Pinpoint the cell where the given text exists, returning its [X, Y] midpoint coordinate. 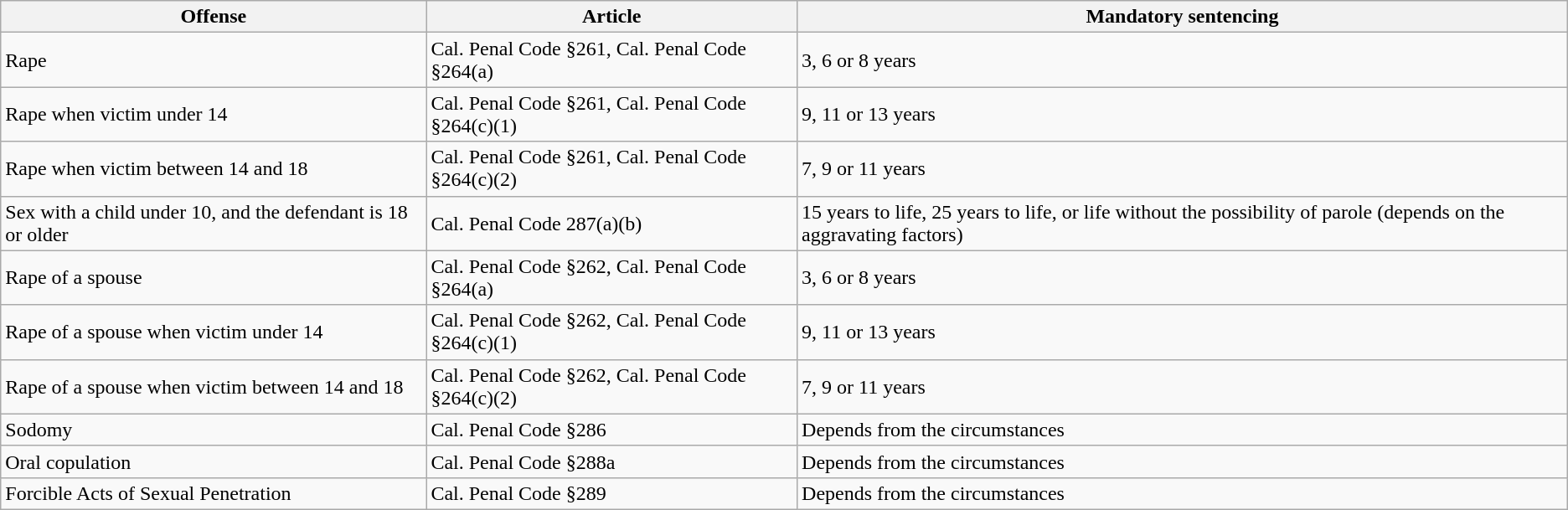
Cal. Penal Code §262, Cal. Penal Code §264(c)(2) [611, 387]
Cal. Penal Code §261, Cal. Penal Code §264(c)(1) [611, 114]
Rape when victim between 14 and 18 [214, 169]
Cal. Penal Code §286 [611, 430]
Rape [214, 60]
Cal. Penal Code §261, Cal. Penal Code §264(a) [611, 60]
Rape of a spouse [214, 278]
Oral copulation [214, 461]
Sex with a child under 10, and the defendant is 18 or older [214, 223]
Offense [214, 17]
Rape when victim under 14 [214, 114]
Cal. Penal Code §262, Cal. Penal Code §264(c)(1) [611, 332]
Cal. Penal Code §288a [611, 461]
Cal. Penal Code §261, Cal. Penal Code §264(c)(2) [611, 169]
Sodomy [214, 430]
Rape of a spouse when victim between 14 and 18 [214, 387]
Rape of a spouse when victim under 14 [214, 332]
Forcible Acts of Sexual Penetration [214, 493]
Mandatory sentencing [1183, 17]
Cal. Penal Code §289 [611, 493]
Article [611, 17]
Cal. Penal Code 287(a)(b) [611, 223]
Cal. Penal Code §262, Cal. Penal Code §264(a) [611, 278]
15 years to life, 25 years to life, or life without the possibility of parole (depends on the aggravating factors) [1183, 223]
